Find where the given text appears and provide that cell's center as (x, y) coordinate. 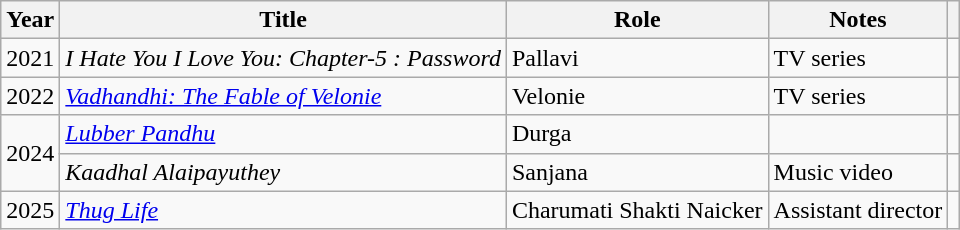
Notes (858, 20)
Kaadhal Alaipayuthey (284, 172)
I Hate You I Love You: Chapter-5 : Password (284, 58)
Thug Life (284, 210)
Vadhandhi: The Fable of Velonie (284, 96)
Sanjana (637, 172)
Assistant director (858, 210)
Charumati Shakti Naicker (637, 210)
Title (284, 20)
2022 (30, 96)
Music video (858, 172)
2021 (30, 58)
Velonie (637, 96)
Lubber Pandhu (284, 134)
Role (637, 20)
2024 (30, 153)
Pallavi (637, 58)
2025 (30, 210)
Year (30, 20)
Durga (637, 134)
